Scan for the cell matching the given text and deliver its [X, Y] coordinate at center. 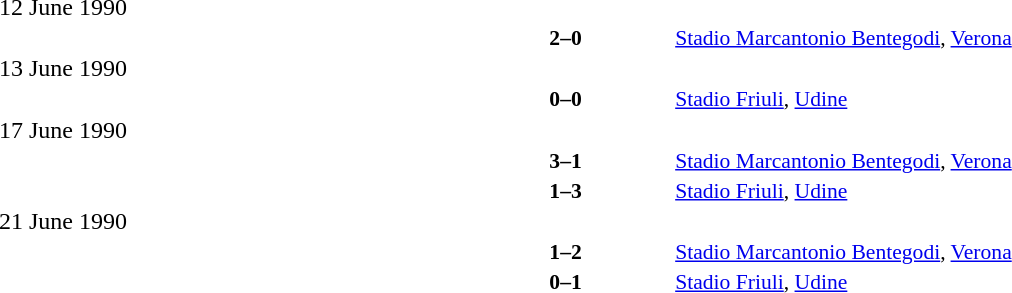
2–0 [566, 38]
1–3 [566, 190]
0–0 [566, 99]
3–1 [566, 160]
1–2 [566, 252]
